For the text-containing cell, return its midpoint in [X, Y] coordinate format. 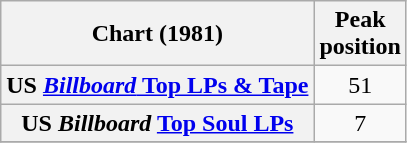
Chart (1981) [158, 34]
Peakposition [360, 34]
7 [360, 123]
US Billboard Top Soul LPs [158, 123]
51 [360, 85]
US Billboard Top LPs & Tape [158, 85]
